Locate the cell with the specified text and output its [x, y] center coordinate. 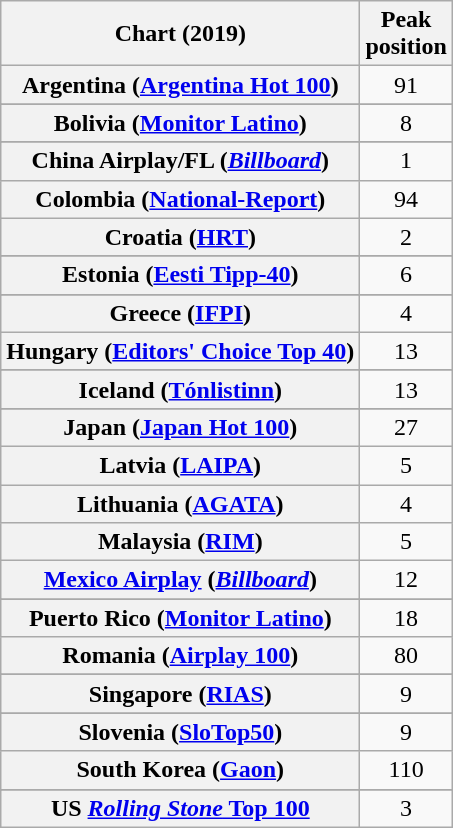
Japan (Japan Hot 100) [180, 427]
Puerto Rico (Monitor Latino) [180, 618]
Iceland (Tónlistinn) [180, 389]
2 [406, 237]
6 [406, 275]
Hungary (Editors' Choice Top 40) [180, 351]
Lithuania (AGATA) [180, 503]
Greece (IFPI) [180, 313]
Colombia (National-Report) [180, 199]
Singapore (RIAS) [180, 694]
Latvia (LAIPA) [180, 465]
27 [406, 427]
US Rolling Stone Top 100 [180, 808]
Argentina (Argentina Hot 100) [180, 85]
China Airplay/FL (Billboard) [180, 161]
Mexico Airplay (Billboard) [180, 580]
Estonia (Eesti Tipp-40) [180, 275]
12 [406, 580]
South Korea (Gaon) [180, 770]
Croatia (HRT) [180, 237]
110 [406, 770]
18 [406, 618]
Bolivia (Monitor Latino) [180, 123]
8 [406, 123]
Slovenia (SloTop50) [180, 732]
1 [406, 161]
91 [406, 85]
Chart (2019) [180, 34]
3 [406, 808]
Malaysia (RIM) [180, 542]
80 [406, 656]
Peakposition [406, 34]
94 [406, 199]
Romania (Airplay 100) [180, 656]
